For the text-containing cell, return its midpoint in [X, Y] coordinate format. 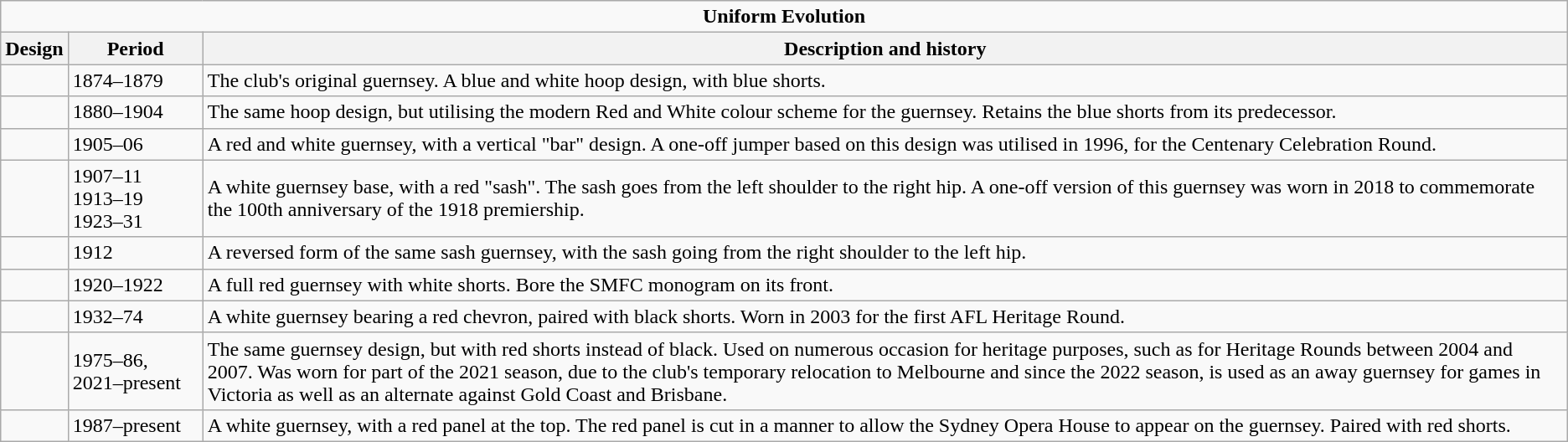
1932–74 [136, 316]
1907–111913–191923–31 [136, 198]
Description and history [885, 49]
A white guernsey bearing a red chevron, paired with black shorts. Worn in 2003 for the first AFL Heritage Round. [885, 316]
1880–1904 [136, 112]
The club's original guernsey. A blue and white hoop design, with blue shorts. [885, 80]
The same hoop design, but utilising the modern Red and White colour scheme for the guernsey. Retains the blue shorts from its predecessor. [885, 112]
Design [34, 49]
1920–1922 [136, 285]
1987–present [136, 425]
1912 [136, 253]
A full red guernsey with white shorts. Bore the SMFC monogram on its front. [885, 285]
1975–86, 2021–present [136, 371]
A reversed form of the same sash guernsey, with the sash going from the right shoulder to the left hip. [885, 253]
Period [136, 49]
Uniform Evolution [784, 17]
1874–1879 [136, 80]
1905–06 [136, 144]
